Pinpoint the cell where the given text exists, returning its (x, y) midpoint coordinate. 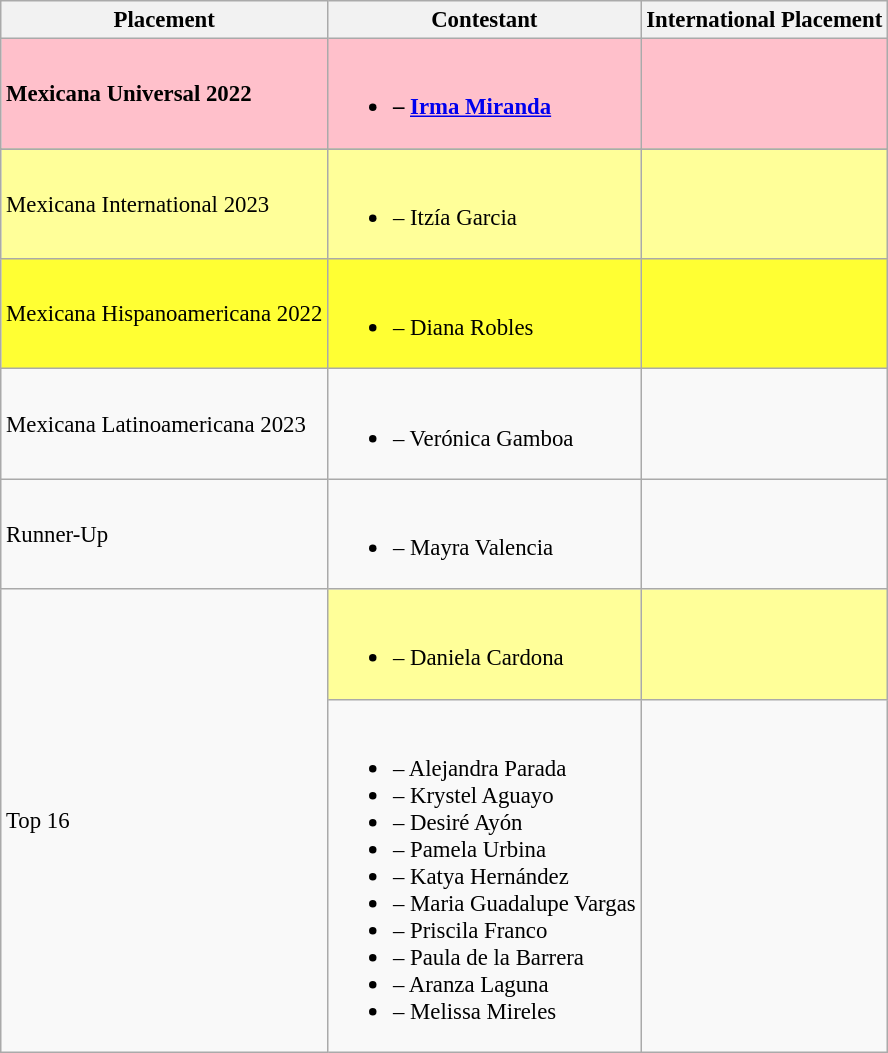
Mexicana Latinoamericana 2023 (164, 424)
Contestant (484, 20)
– Daniela Cardona (484, 644)
– Itzía Garcia (484, 204)
Placement (164, 20)
– Mayra Valencia (484, 534)
– Verónica Gamboa (484, 424)
Runner-Up (164, 534)
– Diana Robles (484, 314)
Mexicana Hispanoamericana 2022 (164, 314)
Mexicana International 2023 (164, 204)
Mexicana Universal 2022 (164, 94)
– Irma Miranda (484, 94)
Top 16 (164, 820)
International Placement (764, 20)
